Extract the [X, Y] coordinate from the center of the cell holding the provided text.  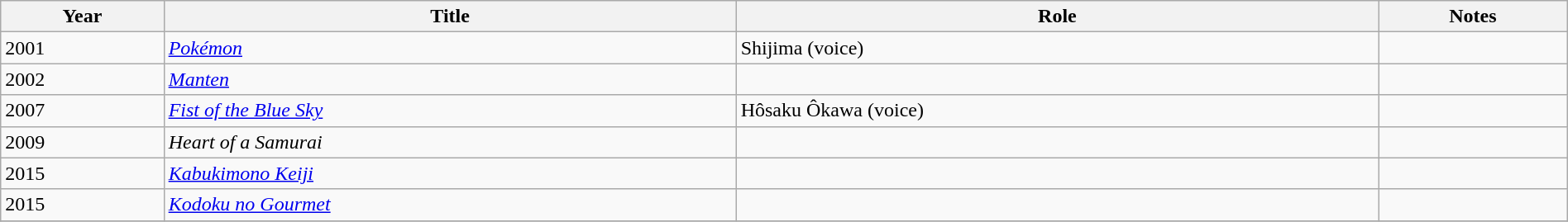
Notes [1474, 17]
Year [83, 17]
Pokémon [450, 48]
Kabukimono Keiji [450, 173]
2001 [83, 48]
Kodoku no Gourmet [450, 205]
Heart of a Samurai [450, 142]
Shijima (voice) [1057, 48]
2007 [83, 111]
Title [450, 17]
2009 [83, 142]
2002 [83, 79]
Manten [450, 79]
Hôsaku Ôkawa (voice) [1057, 111]
Role [1057, 17]
Fist of the Blue Sky [450, 111]
